Return the (x, y) coordinate for the center point of the cell that contains the specified text.  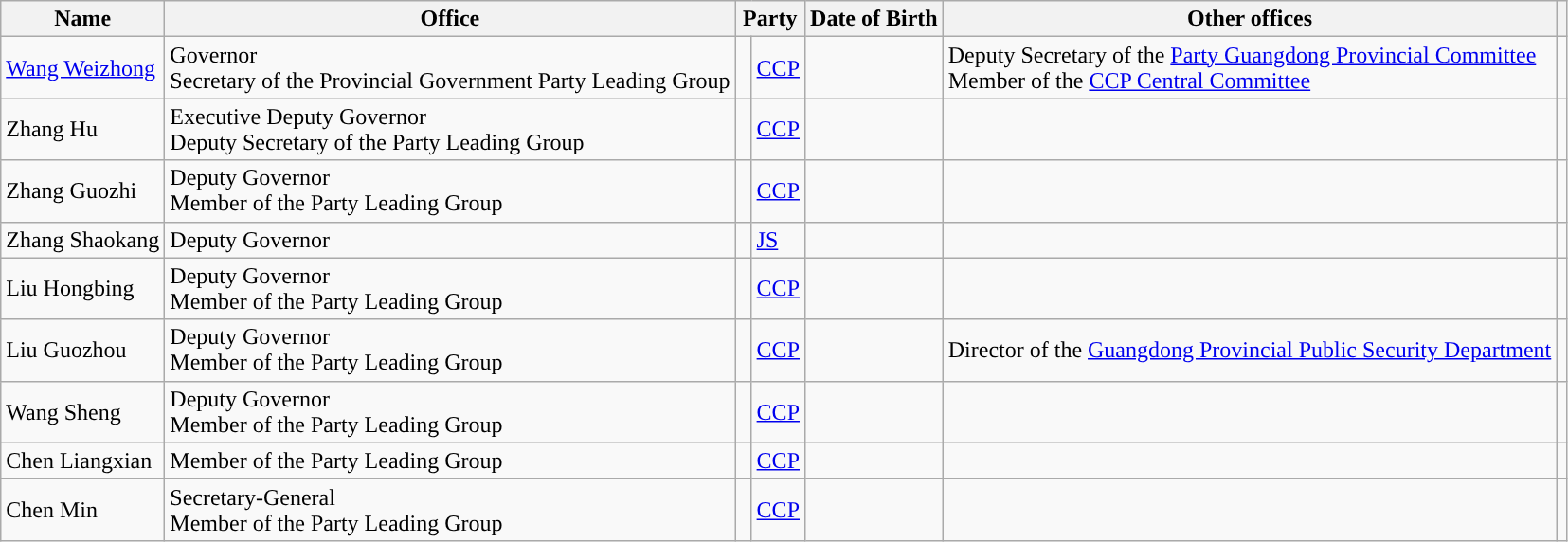
Deputy Secretary of the Party Guangdong Provincial CommitteeMember of the CCP Central Committee (1250, 68)
Office (450, 19)
JS (778, 240)
Zhang Guozhi (83, 191)
Zhang Hu (83, 129)
Member of the Party Leading Group (450, 461)
Secretary-GeneralMember of the Party Leading Group (450, 510)
Date of Birth (874, 19)
Wang Weizhong (83, 68)
Zhang Shaokang (83, 240)
Executive Deputy GovernorDeputy Secretary of the Party Leading Group (450, 129)
Wang Sheng (83, 411)
Name (83, 19)
Liu Guozhou (83, 351)
Chen Min (83, 510)
Other offices (1250, 19)
GovernorSecretary of the Provincial Government Party Leading Group (450, 68)
Party (770, 19)
Chen Liangxian (83, 461)
Deputy Governor (450, 240)
Director of the Guangdong Provincial Public Security Department (1250, 351)
Liu Hongbing (83, 288)
